Search for the cell housing the specified text and yield its [X, Y] center coordinate. 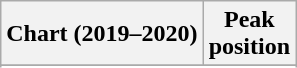
Chart (2019–2020) [102, 34]
Peak position [249, 34]
